Search for the cell housing the specified text and yield its (X, Y) center coordinate. 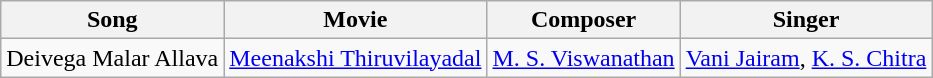
Song (112, 20)
Composer (584, 20)
Movie (356, 20)
Meenakshi Thiruvilayadal (356, 58)
M. S. Viswanathan (584, 58)
Singer (806, 20)
Deivega Malar Allava (112, 58)
Vani Jairam, K. S. Chitra (806, 58)
